Find where the given text appears and provide that cell's center as (x, y) coordinate. 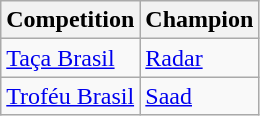
Competition (70, 20)
Champion (200, 20)
Taça Brasil (70, 58)
Troféu Brasil (70, 96)
Radar (200, 58)
Saad (200, 96)
